Search for the cell housing the specified text and yield its (X, Y) center coordinate. 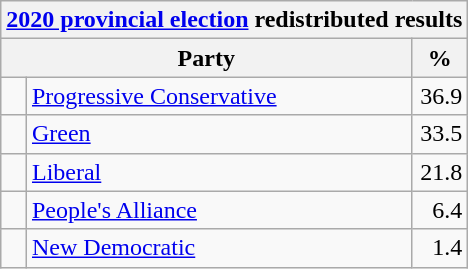
% (440, 58)
Progressive Conservative (218, 96)
36.9 (440, 96)
Liberal (218, 172)
33.5 (440, 134)
People's Alliance (218, 210)
Green (218, 134)
6.4 (440, 210)
Party (206, 58)
1.4 (440, 248)
2020 provincial election redistributed results (234, 20)
New Democratic (218, 248)
21.8 (440, 172)
